Return [X, Y] of the center of cell containing provided text 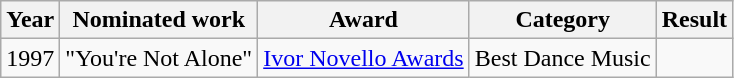
Ivor Novello Awards [364, 58]
Year [30, 20]
Award [364, 20]
Nominated work [159, 20]
1997 [30, 58]
"You're Not Alone" [159, 58]
Category [562, 20]
Best Dance Music [562, 58]
Result [694, 20]
